Detect which cell encompasses the target text, then output its [X, Y] center coordinate. 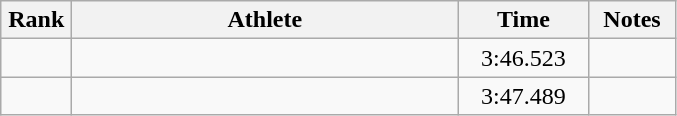
Athlete [265, 20]
3:47.489 [524, 96]
3:46.523 [524, 58]
Rank [36, 20]
Time [524, 20]
Notes [632, 20]
